Determine the [x, y] coordinate at the center of the cell enclosing the given text.  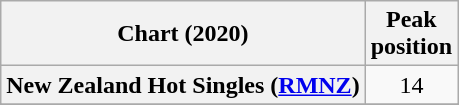
Chart (2020) [183, 34]
14 [411, 85]
Peakposition [411, 34]
New Zealand Hot Singles (RMNZ) [183, 85]
